Detect which cell encompasses the target text, then output its (X, Y) center coordinate. 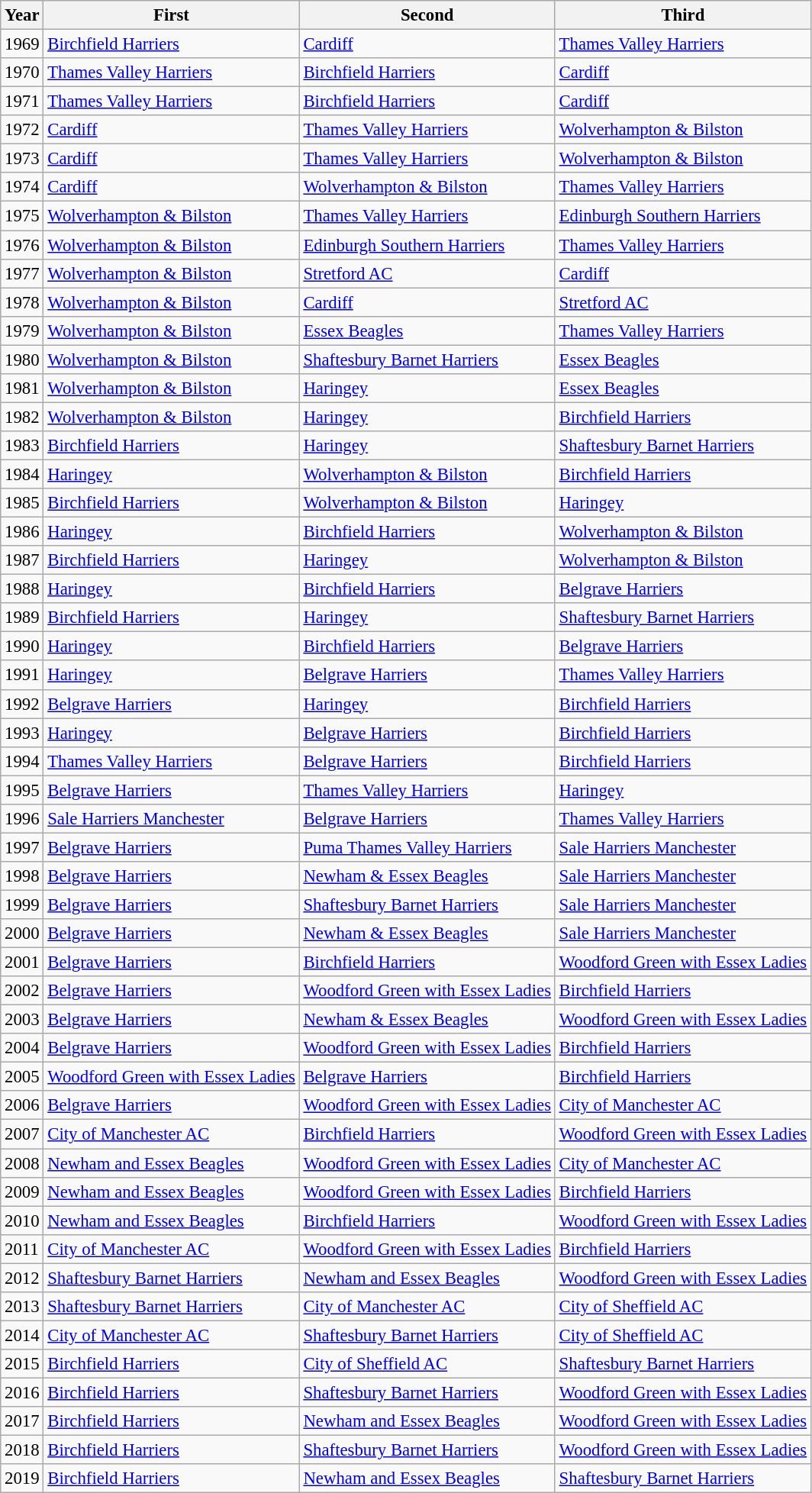
2016 (22, 1392)
1981 (22, 389)
2006 (22, 1106)
1999 (22, 905)
2015 (22, 1364)
2017 (22, 1421)
1983 (22, 446)
1972 (22, 130)
2000 (22, 934)
1987 (22, 560)
1998 (22, 876)
2014 (22, 1335)
1980 (22, 360)
Third (682, 15)
1992 (22, 704)
1979 (22, 331)
2018 (22, 1450)
2004 (22, 1048)
1977 (22, 273)
1971 (22, 102)
1989 (22, 618)
1975 (22, 216)
2019 (22, 1478)
1991 (22, 676)
1984 (22, 474)
1970 (22, 73)
2012 (22, 1278)
1982 (22, 417)
Puma Thames Valley Harriers (427, 847)
2002 (22, 991)
2001 (22, 963)
2007 (22, 1134)
1994 (22, 761)
Year (22, 15)
2010 (22, 1221)
1976 (22, 245)
1996 (22, 819)
First (171, 15)
2003 (22, 1020)
1993 (22, 733)
1985 (22, 503)
1978 (22, 302)
2005 (22, 1077)
Second (427, 15)
2011 (22, 1249)
1995 (22, 790)
1997 (22, 847)
1973 (22, 159)
1974 (22, 187)
2013 (22, 1307)
1986 (22, 532)
2008 (22, 1163)
1990 (22, 647)
1969 (22, 44)
2009 (22, 1191)
1988 (22, 589)
